Identify which cell holds the provided text, then report its (x, y) central coordinate. 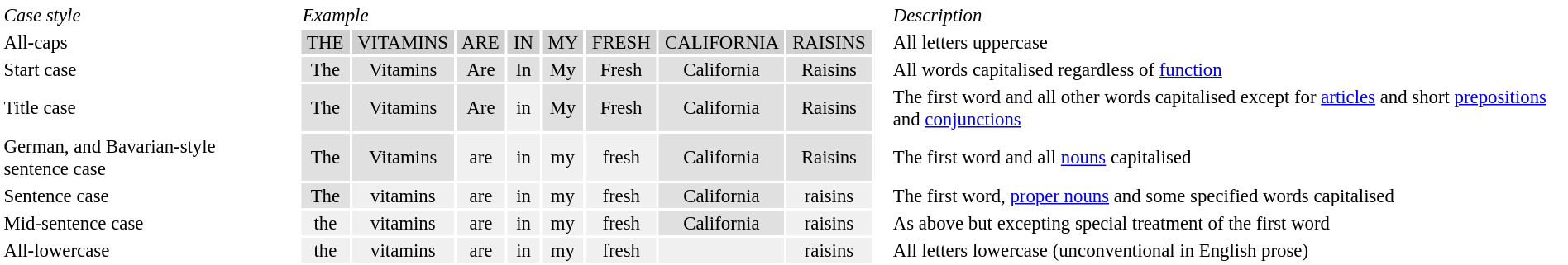
RAISINS (829, 42)
CALIFORNIA (721, 42)
Case style (151, 15)
MY (562, 42)
Example (586, 15)
Start case (151, 69)
German, and Bavarian-style sentence case (151, 157)
THE (325, 42)
All letters uppercase (1220, 42)
The first word and all other words capitalised except for articles and short prepositions and conjunctions (1220, 107)
In (523, 69)
All-lowercase (151, 250)
All words capitalised regardless of function (1220, 69)
All-caps (151, 42)
As above but excepting special treatment of the first word (1220, 223)
The first word and all nouns capitalised (1220, 157)
ARE (481, 42)
Sentence case (151, 196)
Mid-sentence case (151, 223)
The first word, proper nouns and some specified words capitalised (1220, 196)
Description (1220, 15)
Title case (151, 107)
FRESH (622, 42)
VITAMINS (404, 42)
All letters lowercase (unconventional in English prose) (1220, 250)
IN (523, 42)
